Return the (x, y) coordinate for the center point of the cell that contains the specified text.  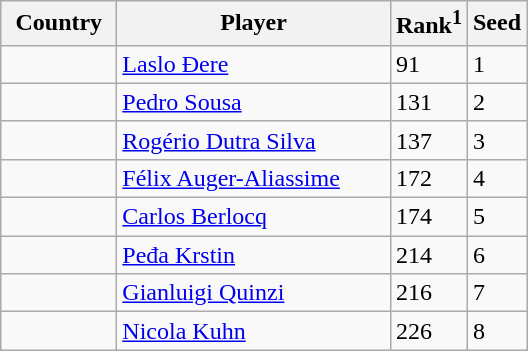
214 (428, 255)
6 (496, 255)
216 (428, 293)
4 (496, 178)
8 (496, 331)
Gianluigi Quinzi (254, 293)
Rogério Dutra Silva (254, 140)
1 (496, 64)
7 (496, 293)
137 (428, 140)
5 (496, 217)
174 (428, 217)
2 (496, 102)
131 (428, 102)
91 (428, 64)
Peđa Krstin (254, 255)
Félix Auger-Aliassime (254, 178)
226 (428, 331)
Nicola Kuhn (254, 331)
Rank1 (428, 24)
Country (59, 24)
Player (254, 24)
Seed (496, 24)
Pedro Sousa (254, 102)
Carlos Berlocq (254, 217)
3 (496, 140)
Laslo Đere (254, 64)
172 (428, 178)
